Find where the given text appears and provide that cell's center as [X, Y] coordinate. 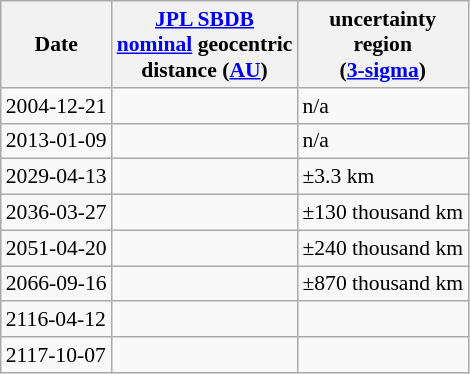
±130 thousand km [382, 213]
2036-03-27 [56, 213]
2116-04-12 [56, 320]
2013-01-09 [56, 141]
±240 thousand km [382, 248]
2066-09-16 [56, 284]
±3.3 km [382, 177]
uncertaintyregion(3-sigma) [382, 44]
JPL SBDBnominal geocentricdistance (AU) [205, 44]
±870 thousand km [382, 284]
2051-04-20 [56, 248]
2117-10-07 [56, 355]
Date [56, 44]
2004-12-21 [56, 106]
2029-04-13 [56, 177]
